Provide the [x, y] coordinate of the cell's center where the given text is located.  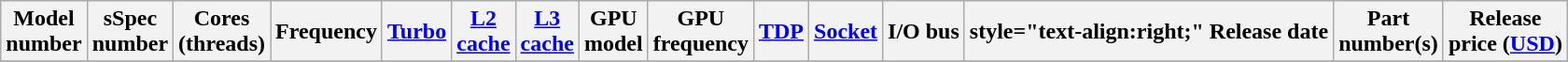
TDP [780, 32]
Frequency [327, 32]
GPUmodel [613, 32]
Turbo [416, 32]
I/O bus [924, 32]
style="text-align:right;" Release date [1148, 32]
sSpecnumber [130, 32]
Modelnumber [44, 32]
Releaseprice (USD) [1505, 32]
GPUfrequency [700, 32]
Partnumber(s) [1389, 32]
L2cache [483, 32]
L3cache [547, 32]
Cores(threads) [222, 32]
Socket [846, 32]
